Scan for the cell matching the given text and deliver its [X, Y] coordinate at center. 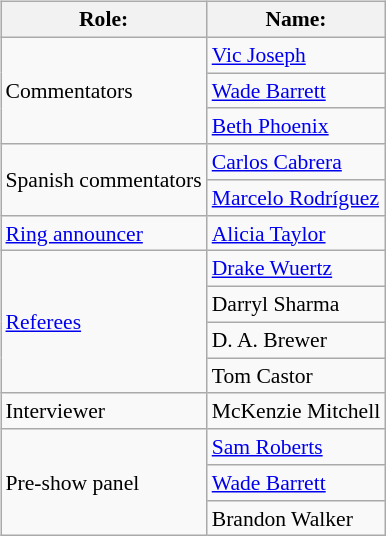
Beth Phoenix [296, 126]
Role: [103, 20]
Marcelo Rodríguez [296, 198]
Sam Roberts [296, 447]
Commentators [103, 90]
Pre-show panel [103, 482]
Ring announcer [103, 233]
McKenzie Mitchell [296, 411]
Referees [103, 322]
Drake Wuertz [296, 269]
Alicia Taylor [296, 233]
Brandon Walker [296, 518]
Vic Joseph [296, 55]
Tom Castor [296, 376]
Name: [296, 20]
Interviewer [103, 411]
Spanish commentators [103, 180]
Darryl Sharma [296, 305]
Carlos Cabrera [296, 162]
D. A. Brewer [296, 340]
